Pinpoint the cell where the given text exists, returning its (X, Y) midpoint coordinate. 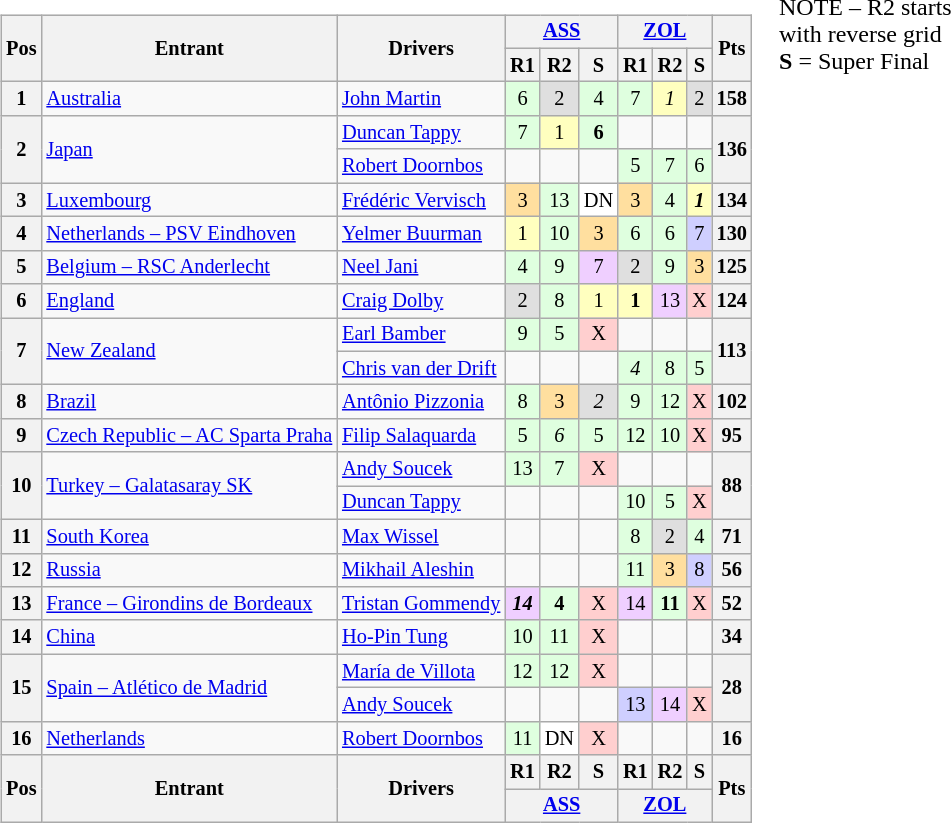
102 (732, 402)
Turkey – Galatasaray SK (189, 486)
Mikhail Aleshin (421, 570)
136 (732, 150)
Japan (189, 150)
Filip Salaquarda (421, 436)
New Zealand (189, 352)
John Martin (421, 99)
Tristan Gommendy (421, 604)
130 (732, 234)
52 (732, 604)
Chris van der Drift (421, 368)
Yelmer Buurman (421, 234)
China (189, 637)
Netherlands – PSV Eindhoven (189, 234)
María de Villota (421, 671)
Max Wissel (421, 536)
Neel Jani (421, 267)
28 (732, 688)
France – Girondins de Bordeaux (189, 604)
Belgium – RSC Anderlecht (189, 267)
125 (732, 267)
Brazil (189, 402)
Netherlands (189, 738)
South Korea (189, 536)
56 (732, 570)
England (189, 301)
Antônio Pizzonia (421, 402)
34 (732, 637)
Spain – Atlético de Madrid (189, 688)
Luxembourg (189, 200)
Craig Dolby (421, 301)
95 (732, 436)
Russia (189, 570)
134 (732, 200)
Earl Bamber (421, 335)
158 (732, 99)
71 (732, 536)
Australia (189, 99)
124 (732, 301)
88 (732, 486)
Czech Republic – AC Sparta Praha (189, 436)
Ho-Pin Tung (421, 637)
113 (732, 352)
15 (21, 688)
Frédéric Vervisch (421, 200)
